Detect which cell encompasses the target text, then output its [x, y] center coordinate. 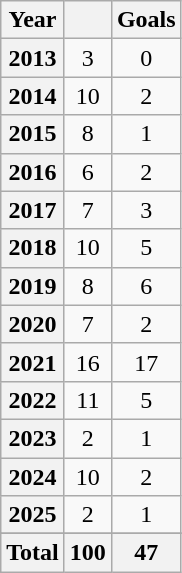
2020 [33, 324]
Year [33, 20]
2014 [33, 96]
2022 [33, 400]
2019 [33, 286]
2017 [33, 210]
2013 [33, 58]
16 [88, 362]
2016 [33, 172]
2025 [33, 515]
100 [88, 553]
11 [88, 400]
2021 [33, 362]
17 [146, 362]
0 [146, 58]
2015 [33, 134]
2018 [33, 248]
Goals [146, 20]
2023 [33, 438]
2024 [33, 477]
Total [33, 553]
47 [146, 553]
